Identify which cell holds the provided text, then report its (X, Y) central coordinate. 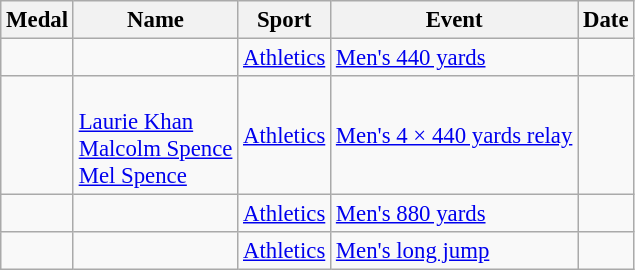
Name (155, 20)
Date (606, 20)
Medal (38, 20)
Event (454, 20)
Men's 880 yards (454, 214)
Sport (284, 20)
Men's 440 yards (454, 58)
Laurie KhanMalcolm SpenceMel Spence (155, 136)
Men's 4 × 440 yards relay (454, 136)
Men's long jump (454, 251)
